Output the (x, y) coordinate of the center of the cell containing the given text.  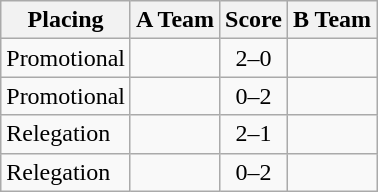
B Team (332, 20)
Placing (66, 20)
2–0 (254, 58)
2–1 (254, 134)
A Team (174, 20)
Score (254, 20)
